Return the [X, Y] coordinate for the center point of the cell that contains the specified text.  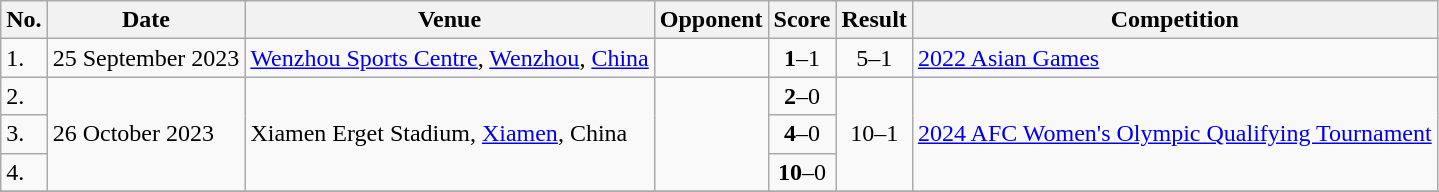
Xiamen Erget Stadium, Xiamen, China [450, 134]
1. [24, 58]
1–1 [802, 58]
26 October 2023 [146, 134]
10–1 [874, 134]
4–0 [802, 134]
2–0 [802, 96]
Result [874, 20]
2024 AFC Women's Olympic Qualifying Tournament [1174, 134]
Competition [1174, 20]
Date [146, 20]
No. [24, 20]
4. [24, 172]
2. [24, 96]
Opponent [711, 20]
5–1 [874, 58]
10–0 [802, 172]
Venue [450, 20]
2022 Asian Games [1174, 58]
3. [24, 134]
25 September 2023 [146, 58]
Wenzhou Sports Centre, Wenzhou, China [450, 58]
Score [802, 20]
